Output the [x, y] coordinate of the center of the cell containing the given text.  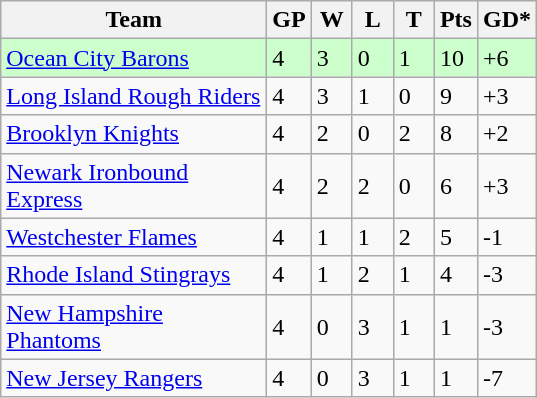
Long Island Rough Riders [134, 96]
Rhode Island Stingrays [134, 275]
6 [456, 186]
Westchester Flames [134, 237]
5 [456, 237]
GD* [506, 20]
9 [456, 96]
-7 [506, 378]
New Jersey Rangers [134, 378]
8 [456, 134]
T [414, 20]
+6 [506, 58]
Ocean City Barons [134, 58]
Newark Ironbound Express [134, 186]
Pts [456, 20]
10 [456, 58]
GP [289, 20]
L [372, 20]
-1 [506, 237]
Team [134, 20]
New Hampshire Phantoms [134, 326]
+2 [506, 134]
Brooklyn Knights [134, 134]
W [332, 20]
